Provide the [x, y] coordinate of the cell's center where the given text is located.  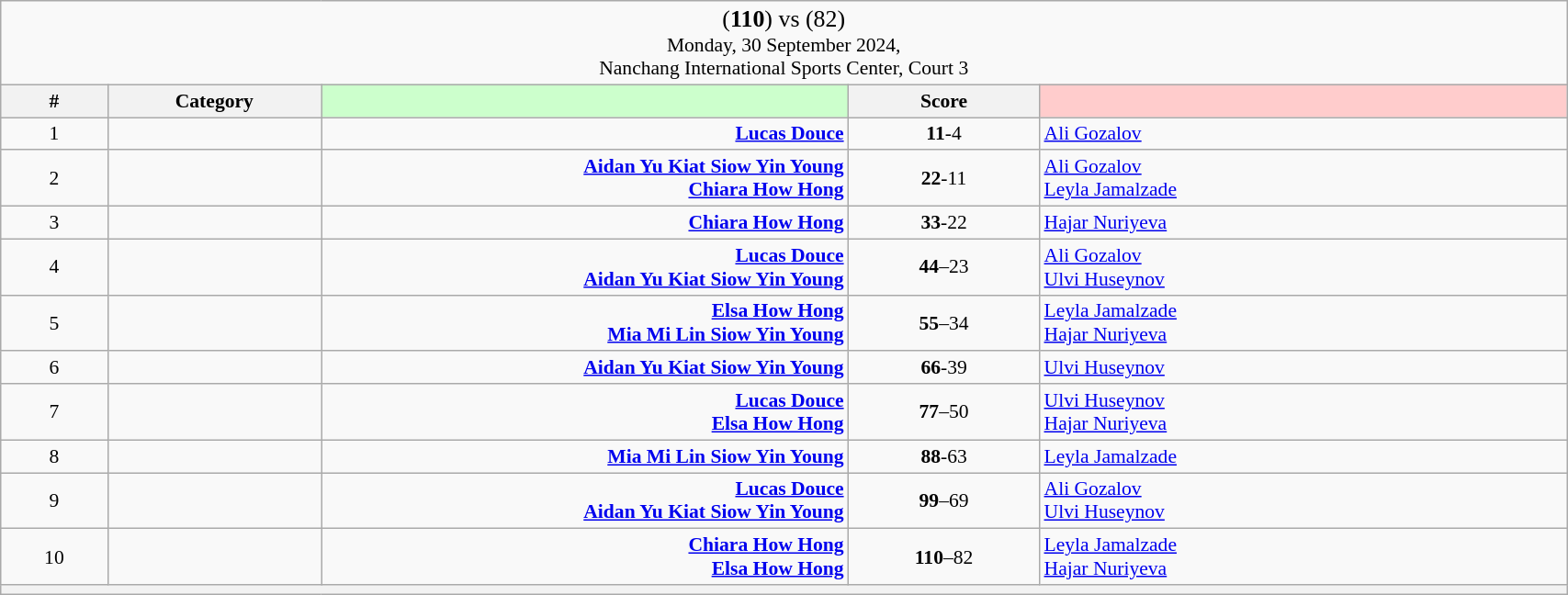
10 [54, 556]
# [54, 101]
9 [54, 501]
6 [54, 368]
22-11 [944, 178]
77–50 [944, 411]
Ulvi Huseynov Hajar Nuriyeva [1303, 411]
Score [944, 101]
Lucas Douce [585, 134]
Chiara How Hong [585, 223]
Lucas Douce Elsa How Hong [585, 411]
Category [215, 101]
Aidan Yu Kiat Siow Yin Young Chiara How Hong [585, 178]
99–69 [944, 501]
33-22 [944, 223]
110–82 [944, 556]
Mia Mi Lin Siow Yin Young [585, 456]
(110) vs (82)Monday, 30 September 2024, Nanchang International Sports Center, Court 3 [784, 42]
3 [54, 223]
Ulvi Huseynov [1303, 368]
Aidan Yu Kiat Siow Yin Young [585, 368]
8 [54, 456]
Chiara How Hong Elsa How Hong [585, 556]
88-63 [944, 456]
11-4 [944, 134]
4 [54, 266]
Elsa How Hong Mia Mi Lin Siow Yin Young [585, 323]
Ali Gozalov Leyla Jamalzade [1303, 178]
44–23 [944, 266]
5 [54, 323]
66-39 [944, 368]
Leyla Jamalzade [1303, 456]
Hajar Nuriyeva [1303, 223]
7 [54, 411]
2 [54, 178]
Ali Gozalov [1303, 134]
55–34 [944, 323]
1 [54, 134]
